Return (X, Y) of the center of cell containing provided text 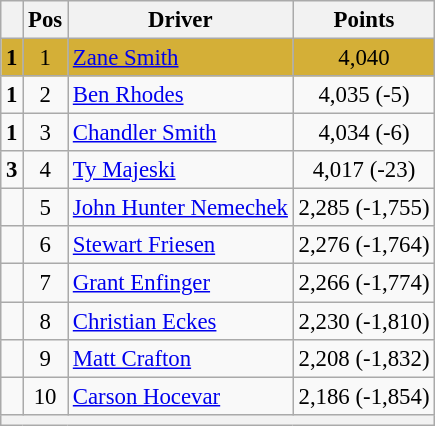
Pos (46, 20)
Carson Hocevar (181, 396)
4,040 (364, 58)
2,230 (-1,810) (364, 321)
Ty Majeski (181, 170)
2,186 (-1,854) (364, 396)
4 (46, 170)
2 (46, 95)
2,285 (-1,755) (364, 208)
Stewart Friesen (181, 245)
2,276 (-1,764) (364, 245)
7 (46, 283)
9 (46, 358)
5 (46, 208)
6 (46, 245)
4,017 (-23) (364, 170)
Points (364, 20)
John Hunter Nemechek (181, 208)
4,034 (-6) (364, 133)
Christian Eckes (181, 321)
8 (46, 321)
2,208 (-1,832) (364, 358)
Zane Smith (181, 58)
2,266 (-1,774) (364, 283)
4,035 (-5) (364, 95)
10 (46, 396)
Driver (181, 20)
Ben Rhodes (181, 95)
Grant Enfinger (181, 283)
Chandler Smith (181, 133)
Matt Crafton (181, 358)
